Extract the [X, Y] coordinate from the center of the cell holding the provided text.  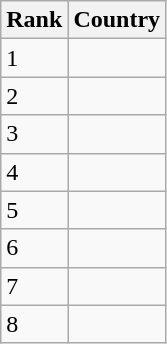
4 [34, 172]
1 [34, 58]
2 [34, 96]
6 [34, 248]
3 [34, 134]
5 [34, 210]
7 [34, 286]
Rank [34, 20]
Country [117, 20]
8 [34, 324]
